Provide the (x, y) coordinate of the cell's center where the given text is located.  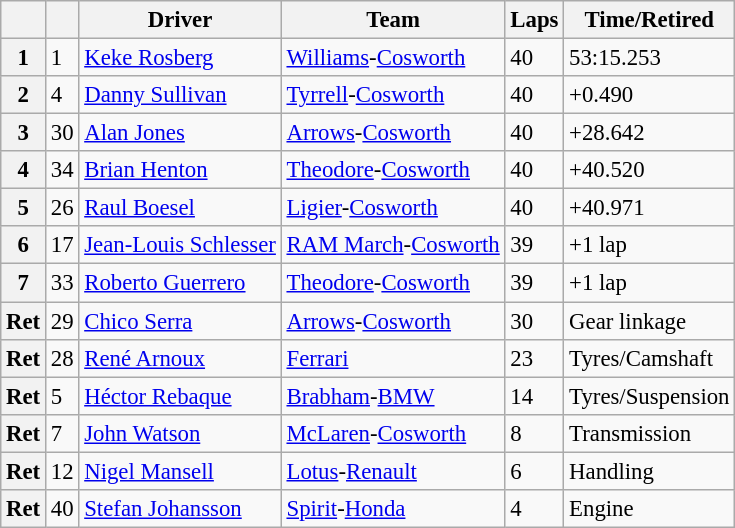
Transmission (650, 433)
Team (393, 20)
Tyrrell-Cosworth (393, 95)
26 (62, 208)
34 (62, 170)
Gear linkage (650, 321)
Raul Boesel (180, 208)
Nigel Mansell (180, 471)
John Watson (180, 433)
RAM March-Cosworth (393, 245)
Time/Retired (650, 20)
3 (24, 133)
+40.971 (650, 208)
Ferrari (393, 358)
+28.642 (650, 133)
Engine (650, 509)
Williams-Cosworth (393, 58)
Lotus-Renault (393, 471)
Handling (650, 471)
+0.490 (650, 95)
53:15.253 (650, 58)
Danny Sullivan (180, 95)
28 (62, 358)
McLaren-Cosworth (393, 433)
Ligier-Cosworth (393, 208)
Alan Jones (180, 133)
René Arnoux (180, 358)
2 (24, 95)
Tyres/Camshaft (650, 358)
Brian Henton (180, 170)
Roberto Guerrero (180, 283)
+40.520 (650, 170)
12 (62, 471)
Stefan Johansson (180, 509)
33 (62, 283)
Brabham-BMW (393, 396)
Héctor Rebaque (180, 396)
Spirit-Honda (393, 509)
23 (534, 358)
Jean-Louis Schlesser (180, 245)
Keke Rosberg (180, 58)
14 (534, 396)
Driver (180, 20)
8 (534, 433)
17 (62, 245)
Chico Serra (180, 321)
29 (62, 321)
Laps (534, 20)
Tyres/Suspension (650, 396)
